Capture the cell that displays the provided text and extract its (x, y) central coordinate. 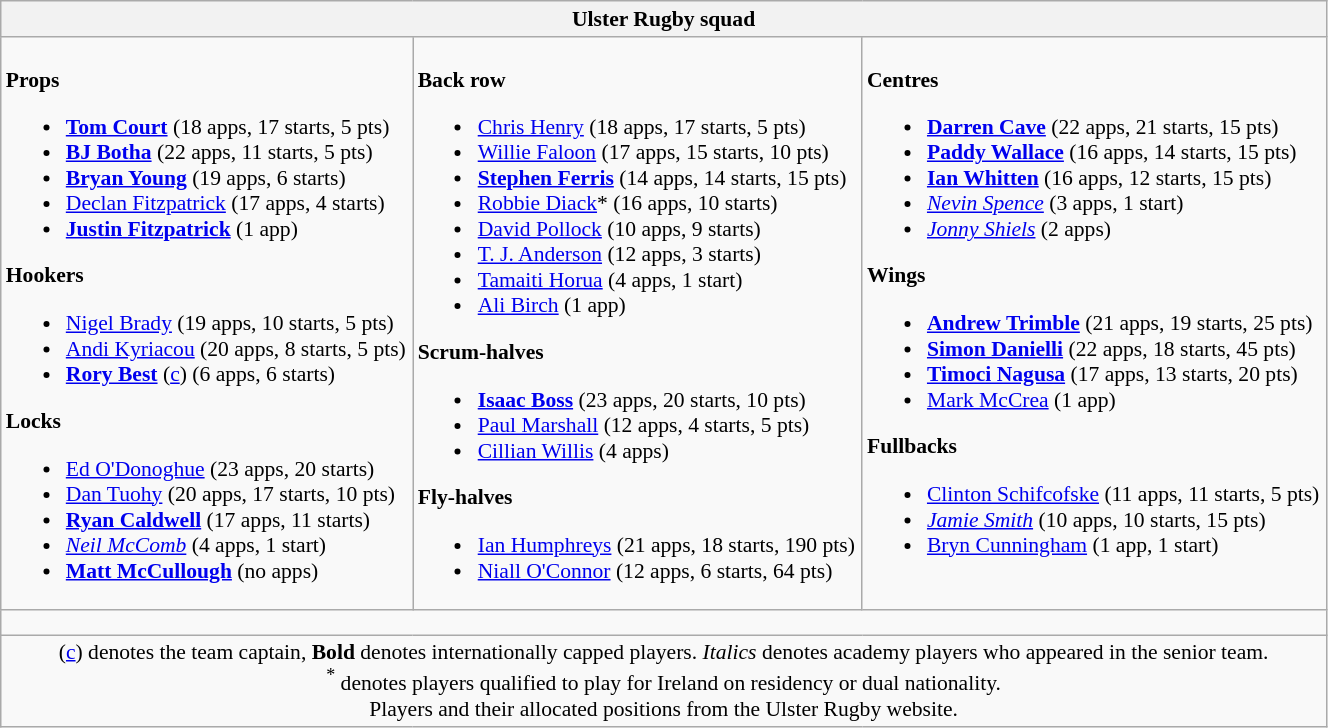
Ulster Rugby squad (664, 19)
